Extract the (X, Y) coordinate from the center of the cell holding the provided text.  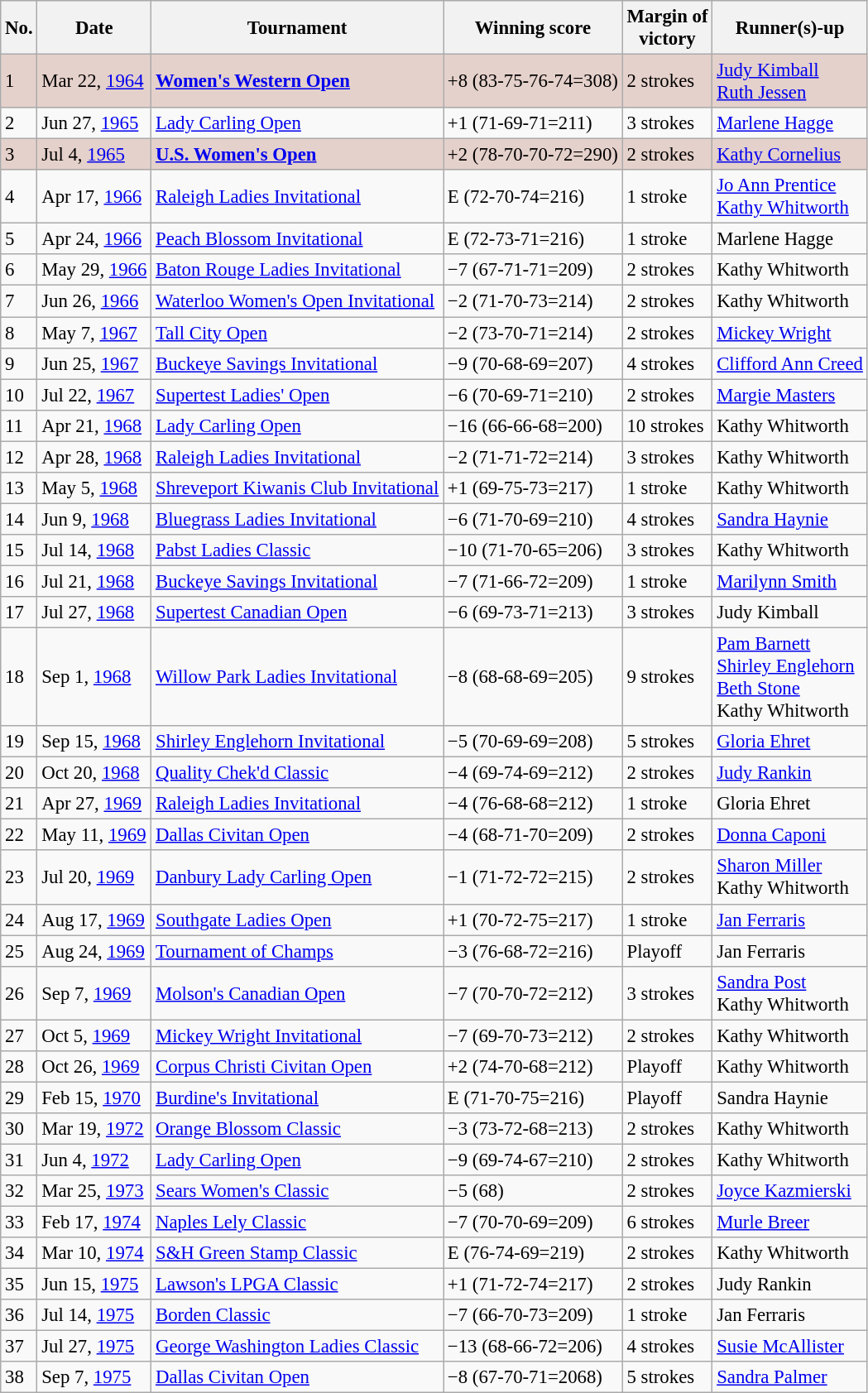
U.S. Women's Open (298, 155)
−2 (73-70-71=214) (533, 333)
Jul 21, 1968 (94, 581)
36 (19, 1315)
8 (19, 333)
35 (19, 1285)
Margie Masters (789, 395)
−3 (76-68-72=216) (533, 951)
Kathy Cornelius (789, 155)
Lawson's LPGA Classic (298, 1285)
−7 (66-70-73=209) (533, 1315)
9 (19, 363)
20 (19, 773)
Jun 26, 1966 (94, 301)
25 (19, 951)
Apr 17, 1966 (94, 197)
−1 (71-72-72=215) (533, 877)
Sep 1, 1968 (94, 677)
−6 (70-69-71=210) (533, 395)
Sears Women's Classic (298, 1191)
Mickey Wright (789, 333)
16 (19, 581)
E (76-74-69=219) (533, 1253)
14 (19, 519)
26 (19, 993)
34 (19, 1253)
29 (19, 1098)
Dallas Civitan Open (298, 835)
Baton Rouge Ladies Invitational (298, 271)
−4 (69-74-69=212) (533, 773)
+1 (71-69-71=211) (533, 123)
Jun 9, 1968 (94, 519)
5 strokes (667, 742)
−8 (68-68-69=205) (533, 677)
−7 (69-70-73=212) (533, 1035)
E (72-73-71=216) (533, 239)
−9 (70-68-69=207) (533, 363)
Jul 27, 1968 (94, 612)
Oct 20, 1968 (94, 773)
5 (19, 239)
22 (19, 835)
Bluegrass Ladies Invitational (298, 519)
Mar 25, 1973 (94, 1191)
Sharon Miller Kathy Whitworth (789, 877)
−7 (70-70-69=209) (533, 1222)
13 (19, 488)
Donna Caponi (789, 835)
+1 (69-75-73=217) (533, 488)
−6 (71-70-69=210) (533, 519)
Mar 19, 1972 (94, 1129)
Oct 26, 1969 (94, 1067)
Shreveport Kiwanis Club Invitational (298, 488)
May 11, 1969 (94, 835)
−7 (70-70-72=212) (533, 993)
Judy Kimball (789, 612)
11 (19, 425)
−5 (70-69-69=208) (533, 742)
Tall City Open (298, 333)
−2 (71-71-72=214) (533, 457)
27 (19, 1035)
33 (19, 1222)
28 (19, 1067)
Jul 22, 1967 (94, 395)
Pabst Ladies Classic (298, 550)
4 (19, 197)
Molson's Canadian Open (298, 993)
−9 (69-74-67=210) (533, 1160)
Mar 10, 1974 (94, 1253)
Jun 15, 1975 (94, 1285)
Sep 15, 1968 (94, 742)
Runner(s)-up (789, 28)
Borden Classic (298, 1315)
Women's Western Open (298, 81)
Pam Barnett Shirley Englehorn Beth Stone Kathy Whitworth (789, 677)
E (72-70-74=216) (533, 197)
−4 (76-68-68=212) (533, 804)
−2 (71-70-73=214) (533, 301)
Susie McAllister (789, 1347)
George Washington Ladies Classic (298, 1347)
18 (19, 677)
10 strokes (667, 425)
−16 (66-66-68=200) (533, 425)
Jun 25, 1967 (94, 363)
15 (19, 550)
May 29, 1966 (94, 271)
Jun 4, 1972 (94, 1160)
−13 (68-66-72=206) (533, 1347)
Sandra Post Kathy Whitworth (789, 993)
Willow Park Ladies Invitational (298, 677)
+8 (83-75-76-74=308) (533, 81)
Apr 28, 1968 (94, 457)
Clifford Ann Creed (789, 363)
6 strokes (667, 1222)
Supertest Canadian Open (298, 612)
Southgate Ladies Open (298, 920)
Date (94, 28)
24 (19, 920)
1 (19, 81)
Burdine's Invitational (298, 1098)
Jul 4, 1965 (94, 155)
Peach Blossom Invitational (298, 239)
Jul 20, 1969 (94, 877)
Oct 5, 1969 (94, 1035)
Aug 17, 1969 (94, 920)
Sep 7, 1969 (94, 993)
+1 (71-72-74=217) (533, 1285)
Jo Ann Prentice Kathy Whitworth (789, 197)
Aug 24, 1969 (94, 951)
3 (19, 155)
30 (19, 1129)
Danbury Lady Carling Open (298, 877)
−7 (71-66-72=209) (533, 581)
−4 (68-71-70=209) (533, 835)
−6 (69-73-71=213) (533, 612)
21 (19, 804)
Mar 22, 1964 (94, 81)
32 (19, 1191)
Winning score (533, 28)
Orange Blossom Classic (298, 1129)
+2 (74-70-68=212) (533, 1067)
Apr 27, 1969 (94, 804)
No. (19, 28)
2 (19, 123)
Waterloo Women's Open Invitational (298, 301)
7 (19, 301)
6 (19, 271)
Feb 15, 1970 (94, 1098)
Marilynn Smith (789, 581)
E (71-70-75=216) (533, 1098)
Quality Chek'd Classic (298, 773)
May 7, 1967 (94, 333)
23 (19, 877)
−7 (67-71-71=209) (533, 271)
Corpus Christi Civitan Open (298, 1067)
−10 (71-70-65=206) (533, 550)
Shirley Englehorn Invitational (298, 742)
Feb 17, 1974 (94, 1222)
Supertest Ladies' Open (298, 395)
Murle Breer (789, 1222)
37 (19, 1347)
Mickey Wright Invitational (298, 1035)
S&H Green Stamp Classic (298, 1253)
10 (19, 395)
12 (19, 457)
31 (19, 1160)
Margin ofvictory (667, 28)
Jul 14, 1968 (94, 550)
−3 (73-72-68=213) (533, 1129)
Tournament (298, 28)
−5 (68) (533, 1191)
+2 (78-70-70-72=290) (533, 155)
9 strokes (667, 677)
+1 (70-72-75=217) (533, 920)
Jun 27, 1965 (94, 123)
19 (19, 742)
Judy Kimball Ruth Jessen (789, 81)
Apr 24, 1966 (94, 239)
Jul 14, 1975 (94, 1315)
Tournament of Champs (298, 951)
Naples Lely Classic (298, 1222)
17 (19, 612)
Jul 27, 1975 (94, 1347)
May 5, 1968 (94, 488)
Joyce Kazmierski (789, 1191)
Apr 21, 1968 (94, 425)
